Pinpoint the cell where the given text exists, returning its [X, Y] midpoint coordinate. 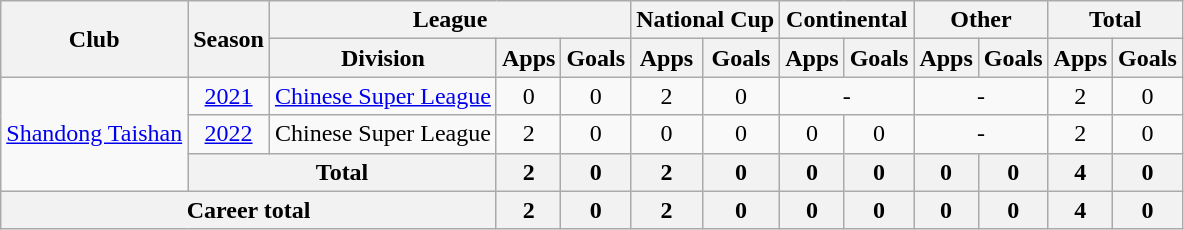
Continental [847, 20]
2021 [229, 96]
Division [382, 58]
Other [981, 20]
Season [229, 39]
League [450, 20]
2022 [229, 134]
Shandong Taishan [94, 134]
Career total [249, 210]
National Cup [706, 20]
Club [94, 39]
